Extract the (x, y) coordinate from the center of the cell holding the provided text.  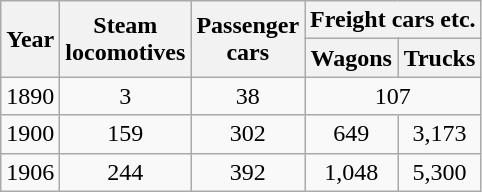
3 (126, 96)
38 (248, 96)
159 (126, 134)
1906 (30, 172)
1,048 (352, 172)
Trucks (440, 58)
3,173 (440, 134)
1900 (30, 134)
Passengercars (248, 39)
Year (30, 39)
Wagons (352, 58)
244 (126, 172)
392 (248, 172)
302 (248, 134)
5,300 (440, 172)
107 (394, 96)
649 (352, 134)
Freight cars etc. (394, 20)
Steamlocomotives (126, 39)
1890 (30, 96)
